Determine the [x, y] coordinate at the center of the cell enclosing the given text.  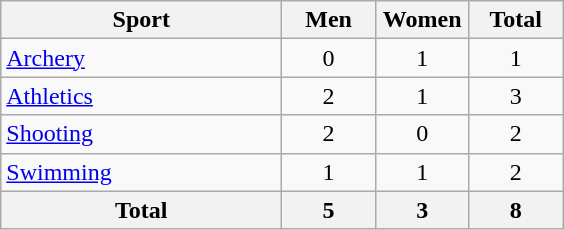
Swimming [142, 172]
8 [516, 210]
Men [329, 20]
Athletics [142, 96]
Women [422, 20]
Archery [142, 58]
5 [329, 210]
Sport [142, 20]
Shooting [142, 134]
